From the cell containing the given text, extract its center point as [X, Y] coordinate. 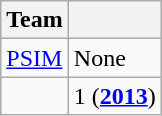
PSIM [35, 58]
Team [35, 20]
1 (2013) [114, 96]
None [114, 58]
